Scan for the cell matching the given text and deliver its (X, Y) coordinate at center. 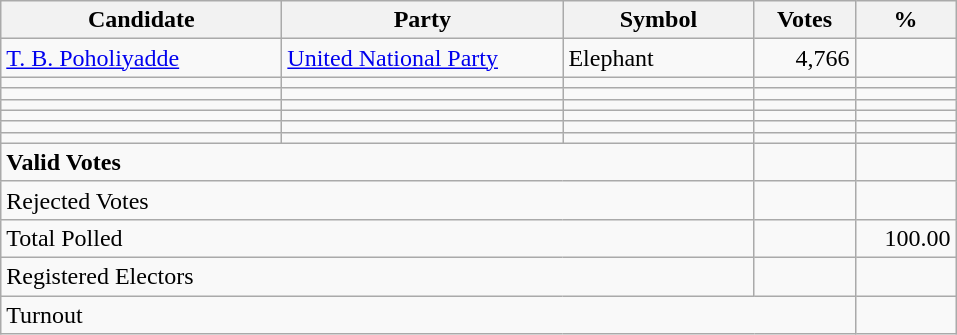
United National Party (422, 58)
Elephant (658, 58)
% (906, 20)
Turnout (428, 315)
T. B. Poholiyadde (142, 58)
Votes (804, 20)
Valid Votes (378, 162)
Candidate (142, 20)
Party (422, 20)
100.00 (906, 238)
Rejected Votes (378, 200)
Registered Electors (378, 276)
Total Polled (378, 238)
4,766 (804, 58)
Symbol (658, 20)
